Provide the (X, Y) coordinate of the cell's center where the given text is located.  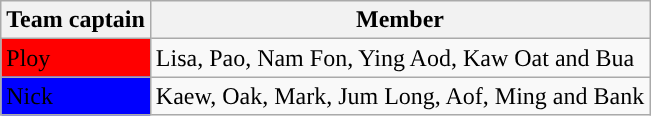
Ploy (76, 58)
Lisa, Pao, Nam Fon, Ying Aod, Kaw Oat and Bua (400, 58)
Nick (76, 96)
Kaew, Oak, Mark, Jum Long, Aof, Ming and Bank (400, 96)
Member (400, 20)
Team captain (76, 20)
